For the text-containing cell, return its midpoint in (x, y) coordinate format. 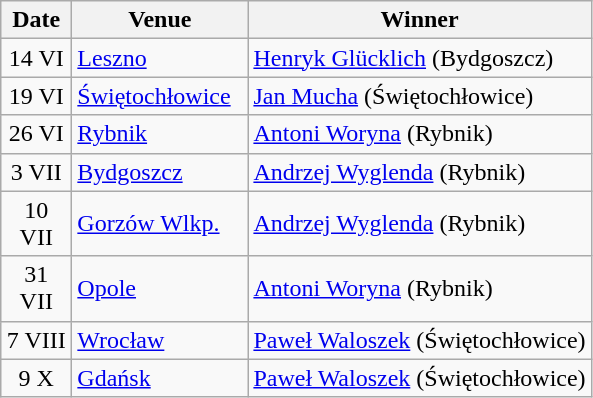
Henryk Glücklich (Bydgoszcz) (420, 58)
26 VI (36, 134)
Wrocław (160, 340)
Winner (420, 20)
Gdańsk (160, 378)
Leszno (160, 58)
19 VI (36, 96)
Rybnik (160, 134)
Venue (160, 20)
10 VII (36, 224)
Date (36, 20)
31 VII (36, 288)
Gorzów Wlkp. (160, 224)
14 VI (36, 58)
9 X (36, 378)
Opole (160, 288)
7 VIII (36, 340)
Bydgoszcz (160, 172)
Świętochłowice (160, 96)
Jan Mucha (Świętochłowice) (420, 96)
3 VII (36, 172)
